Return the [x, y] coordinate for the center point of the cell that contains the specified text.  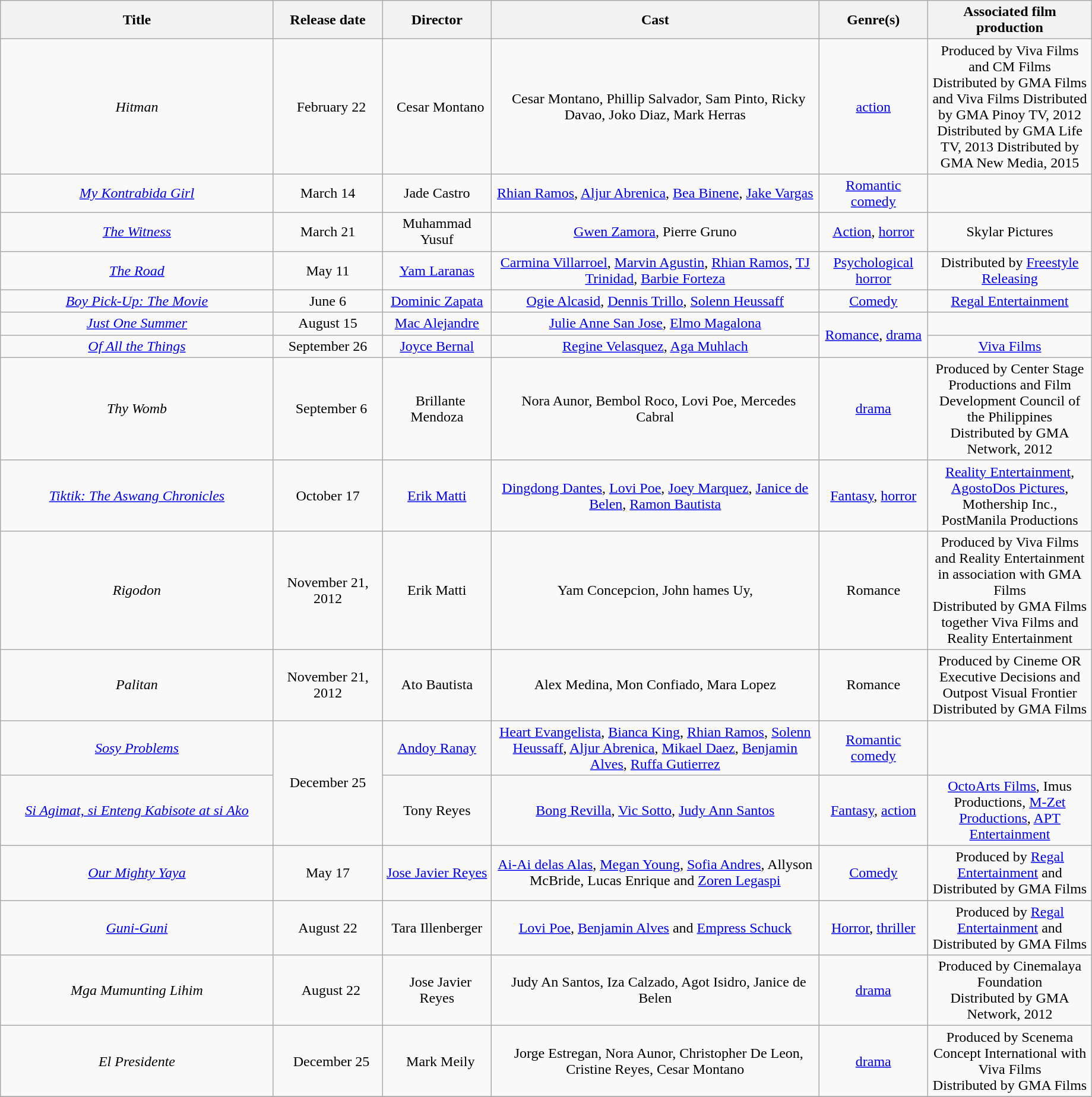
Yam Laranas [437, 271]
Associated film production [1010, 20]
Palitan [137, 685]
Joyce Bernal [437, 346]
Genre(s) [873, 20]
Psychological horror [873, 271]
Regal Entertainment [1010, 301]
Produced by Viva Films and Reality Entertainment in association with GMA FilmsDistributed by GMA Films together Viva Films and Reality Entertainment [1010, 590]
Ogie Alcasid, Dennis Trillo, Solenn Heussaff [656, 301]
My Kontrabida Girl [137, 194]
Tony Reyes [437, 811]
Distributed by Freestyle Releasing [1010, 271]
Muhammad Yusuf [437, 232]
Sosy Problems [137, 748]
Regine Velasquez, Aga Muhlach [656, 346]
Mga Mumunting Lihim [137, 990]
Viva Films [1010, 346]
Boy Pick-Up: The Movie [137, 301]
Cesar Montano [437, 107]
March 21 [328, 232]
Lovi Poe, Benjamin Alves and Empress Schuck [656, 928]
El Presidente [137, 1061]
Andoy Ranay [437, 748]
Judy An Santos, Iza Calzado, Agot Isidro, Janice de Belen [656, 990]
Thy Womb [137, 408]
Heart Evangelista, Bianca King, Rhian Ramos, Solenn Heussaff, Aljur Abrenica, Mikael Daez, Benjamin Alves, Ruffa Gutierrez [656, 748]
Jorge Estregan, Nora Aunor, Christopher De Leon, Cristine Reyes, Cesar Montano [656, 1061]
Mac Alejandre [437, 324]
September 26 [328, 346]
Mark Meily [437, 1061]
Tara Illenberger [437, 928]
Action, horror [873, 232]
September 6 [328, 408]
Title [137, 20]
Dingdong Dantes, Lovi Poe, Joey Marquez, Janice de Belen, Ramon Bautista [656, 495]
Ato Bautista [437, 685]
Cast [656, 20]
Alex Medina, Mon Confiado, Mara Lopez [656, 685]
Produced by Center Stage Productions and Film Development Council of the PhilippinesDistributed by GMA Network, 2012 [1010, 408]
Bong Revilla, Vic Sotto, Judy Ann Santos [656, 811]
Rigodon [137, 590]
Produced by Cinemalaya FoundationDistributed by GMA Network, 2012 [1010, 990]
Produced by Cineme OR Executive Decisions and Outpost Visual FrontierDistributed by GMA Films [1010, 685]
action [873, 107]
Our Mighty Yaya [137, 873]
May 11 [328, 271]
Hitman [137, 107]
Dominic Zapata [437, 301]
Julie Anne San Jose, Elmo Magalona [656, 324]
Romance, drama [873, 335]
The Road [137, 271]
Skylar Pictures [1010, 232]
Carmina Villarroel, Marvin Agustin, Rhian Ramos, TJ Trinidad, Barbie Forteza [656, 271]
Of All the Things [137, 346]
Fantasy, horror [873, 495]
August 15 [328, 324]
Director [437, 20]
Rhian Ramos, Aljur Abrenica, Bea Binene, Jake Vargas [656, 194]
June 6 [328, 301]
Horror, thriller [873, 928]
Fantasy, action [873, 811]
Brillante Mendoza [437, 408]
Guni-Guni [137, 928]
Yam Concepcion, John hames Uy, [656, 590]
Produced by Scenema Concept International with Viva FilmsDistributed by GMA Films [1010, 1061]
Just One Summer [137, 324]
Release date [328, 20]
March 14 [328, 194]
Si Agimat, si Enteng Kabisote at si Ako [137, 811]
OctoArts Films, Imus Productions, M-Zet Productions, APT Entertainment [1010, 811]
Reality Entertainment, AgostoDos Pictures, Mothership Inc., PostManila Productions [1010, 495]
Tiktik: The Aswang Chronicles [137, 495]
May 17 [328, 873]
Jade Castro [437, 194]
The Witness [137, 232]
February 22 [328, 107]
Nora Aunor, Bembol Roco, Lovi Poe, Mercedes Cabral [656, 408]
Cesar Montano, Phillip Salvador, Sam Pinto, Ricky Davao, Joko Diaz, Mark Herras [656, 107]
Ai-Ai delas Alas, Megan Young, Sofia Andres, Allyson McBride, Lucas Enrique and Zoren Legaspi [656, 873]
Gwen Zamora, Pierre Gruno [656, 232]
October 17 [328, 495]
